For the text-containing cell, return its midpoint in (X, Y) coordinate format. 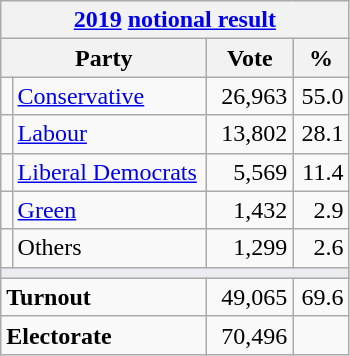
11.4 (321, 172)
Others (110, 248)
2019 notional result (175, 20)
70,496 (250, 335)
Electorate (104, 335)
Party (104, 58)
Liberal Democrats (110, 172)
69.6 (321, 297)
Conservative (110, 96)
Green (110, 210)
26,963 (250, 96)
Vote (250, 58)
49,065 (250, 297)
Labour (110, 134)
1,432 (250, 210)
2.6 (321, 248)
55.0 (321, 96)
2.9 (321, 210)
5,569 (250, 172)
28.1 (321, 134)
% (321, 58)
1,299 (250, 248)
13,802 (250, 134)
Turnout (104, 297)
